Capture the cell that displays the provided text and extract its [x, y] central coordinate. 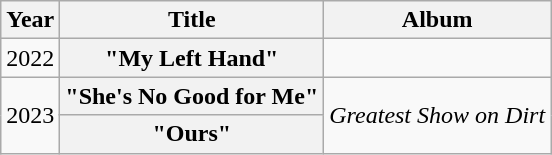
Album [438, 20]
"My Left Hand" [192, 58]
"She's No Good for Me" [192, 96]
2023 [30, 115]
Year [30, 20]
2022 [30, 58]
Title [192, 20]
"Ours" [192, 134]
Greatest Show on Dirt [438, 115]
